Return the [x, y] coordinate for the center point of the cell that contains the specified text.  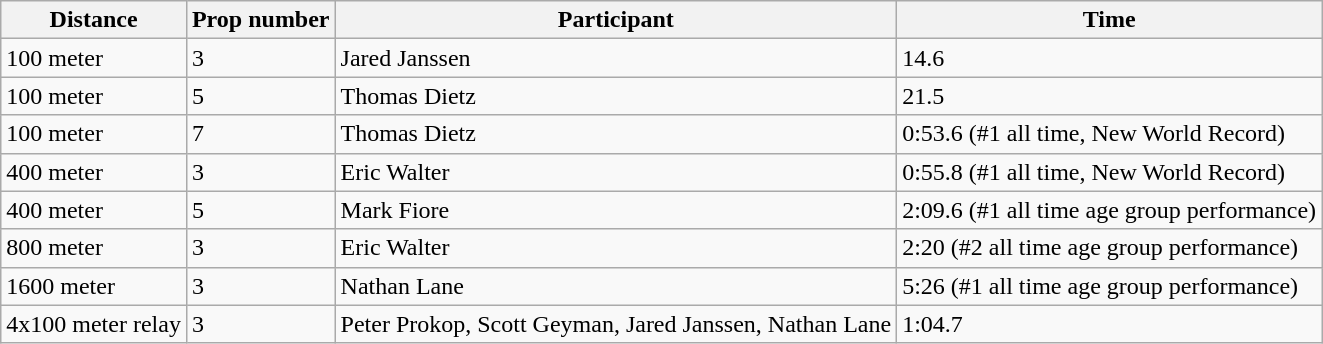
14.6 [1110, 58]
21.5 [1110, 96]
Peter Prokop, Scott Geyman, Jared Janssen, Nathan Lane [616, 324]
Time [1110, 20]
0:53.6 (#1 all time, New World Record) [1110, 134]
2:09.6 (#1 all time age group performance) [1110, 210]
4x100 meter relay [94, 324]
Participant [616, 20]
0:55.8 (#1 all time, New World Record) [1110, 172]
5:26 (#1 all time age group performance) [1110, 286]
Distance [94, 20]
800 meter [94, 248]
2:20 (#2 all time age group performance) [1110, 248]
Mark Fiore [616, 210]
Jared Janssen [616, 58]
Nathan Lane [616, 286]
1600 meter [94, 286]
1:04.7 [1110, 324]
7 [260, 134]
Prop number [260, 20]
